Return the (x, y) coordinate for the center point of the cell that contains the specified text.  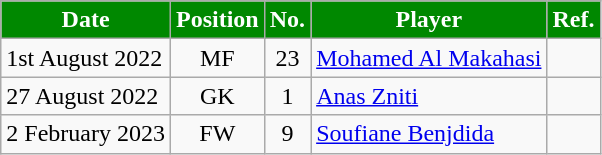
9 (287, 134)
Position (217, 20)
GK (217, 96)
No. (287, 20)
23 (287, 58)
Player (429, 20)
MF (217, 58)
Soufiane Benjdida (429, 134)
Anas Zniti (429, 96)
1 (287, 96)
Date (86, 20)
27 August 2022 (86, 96)
Mohamed Al Makahasi (429, 58)
Ref. (574, 20)
2 February 2023 (86, 134)
1st August 2022 (86, 58)
FW (217, 134)
